Locate the cell with the specified text and output its [x, y] center coordinate. 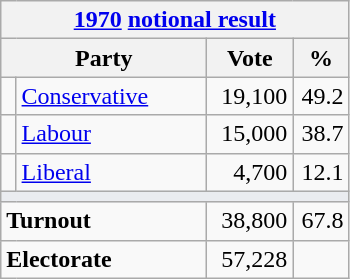
38,800 [250, 221]
12.1 [321, 172]
Party [104, 58]
Turnout [104, 221]
4,700 [250, 172]
15,000 [250, 134]
49.2 [321, 96]
Vote [250, 58]
57,228 [250, 259]
Labour [112, 134]
Conservative [112, 96]
38.7 [321, 134]
Liberal [112, 172]
% [321, 58]
19,100 [250, 96]
67.8 [321, 221]
Electorate [104, 259]
1970 notional result [175, 20]
